Search for the cell housing the specified text and yield its [X, Y] center coordinate. 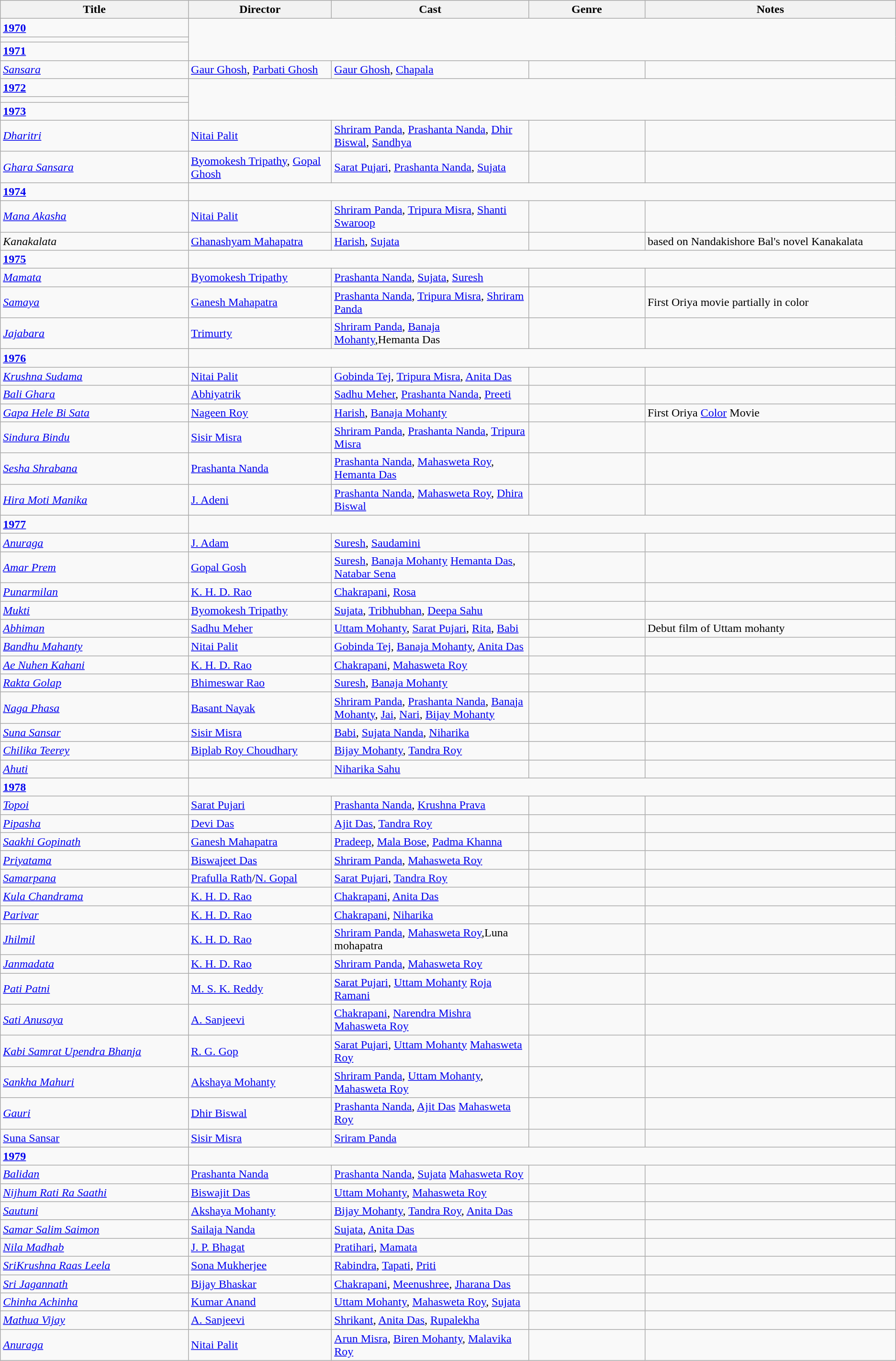
Prashanta Nanda, Sujata Mahasweta Roy [430, 1174]
First Oriya Color Movie [770, 413]
J. Adam [260, 542]
Mathua Vijay [95, 1320]
Sarat Pujari [260, 805]
Abhiyatrik [260, 394]
Sona Mukherjee [260, 1265]
1979 [95, 1156]
Prashanta Nanda, Tripura Misra, Shriram Panda [430, 303]
1977 [95, 524]
Devi Das [260, 823]
Suresh, Banaja Mohanty Hemanta Das, Natabar Sena [430, 567]
Parivar [95, 915]
Uttam Mohanty, Mahasweta Roy, Sujata [430, 1302]
Chakrapani, Narendra Mishra Mahasweta Roy [430, 1020]
Abhiman [95, 629]
Jajabara [95, 333]
Harish, Banaja Mohanty [430, 413]
J. P. Bhagat [260, 1247]
Sailaja Nanda [260, 1229]
Biswajeet Das [260, 860]
1978 [95, 787]
Shriram Panda, Prashanta Nanda, Tripura Misra [430, 438]
1974 [95, 191]
Shriram Panda, Uttam Mohanty, Mahasweta Roy [430, 1082]
Biswajit Das [260, 1192]
Gaur Ghosh, Parbati Ghosh [260, 69]
Dharitri [95, 136]
Priyatama [95, 860]
Sankha Mahuri [95, 1082]
Sarat Pujari, Uttam Mohanty Roja Ramani [430, 989]
Janmadata [95, 964]
Jhilmil [95, 939]
Shriram Panda, Prashanta Nanda, Dhir Biswal, Sandhya [430, 136]
Kabi Samrat Upendra Bhanja [95, 1051]
1976 [95, 358]
First Oriya movie partially in color [770, 303]
Sujata, Tribhubhan, Deepa Sahu [430, 610]
Sri Jagannath [95, 1283]
Director [260, 10]
Basant Nayak [260, 708]
1973 [95, 111]
Samarpana [95, 878]
Gobinda Tej, Tripura Misra, Anita Das [430, 376]
Sansara [95, 69]
Balidan [95, 1174]
Samar Salim Saimon [95, 1229]
Gopal Gosh [260, 567]
Sarat Pujari, Prashanta Nanda, Sujata [430, 167]
Sadhu Meher, Prashanta Nanda, Preeti [430, 394]
Prashanta Nanda, Krushna Prava [430, 805]
1971 [95, 51]
Chilika Teerey [95, 751]
Sindura Bindu [95, 438]
Punarmilan [95, 592]
Babi, Sujata Nanda, Niharika [430, 732]
Genre [587, 10]
Amar Prem [95, 567]
Bandhu Mahanty [95, 647]
Sriram Panda [430, 1138]
Sarat Pujari, Uttam Mohanty Mahasweta Roy [430, 1051]
Nijhum Rati Ra Saathi [95, 1192]
Sesha Shrabana [95, 468]
Dhir Biswal [260, 1114]
1972 [95, 88]
Ahuti [95, 769]
Chakrapani, Meenushree, Jharana Das [430, 1283]
Rabindra, Tapati, Priti [430, 1265]
Gauri [95, 1114]
M. S. K. Reddy [260, 989]
1970 [95, 28]
based on Nandakishore Bal's novel Kanakalata [770, 241]
SriKrushna Raas Leela [95, 1265]
Ajit Das, Tandra Roy [430, 823]
Gaur Ghosh, Chapala [430, 69]
Bijay Mohanty, Tandra Roy, Anita Das [430, 1211]
Pratihari, Mamata [430, 1247]
Suresh, Banaja Mohanty [430, 683]
Shriram Panda, Tripura Misra, Shanti Swaroop [430, 216]
Nageen Roy [260, 413]
Harish, Sujata [430, 241]
Hira Moti Manika [95, 500]
Kula Chandrama [95, 896]
Saakhi Gopinath [95, 842]
Bhimeswar Rao [260, 683]
Kanakalata [95, 241]
Prashanta Nanda, Mahasweta Roy, Hemanta Das [430, 468]
Krushna Sudama [95, 376]
Pradeep, Mala Bose, Padma Khanna [430, 842]
Sautuni [95, 1211]
Prashanta Nanda, Ajit Das Mahasweta Roy [430, 1114]
Sarat Pujari, Tandra Roy [430, 878]
Sadhu Meher [260, 629]
J. Adeni [260, 500]
Pipasha [95, 823]
Ghara Sansara [95, 167]
Trimurty [260, 333]
Ghanashyam Mahapatra [260, 241]
Rakta Golap [95, 683]
Ae Nuhen Kahani [95, 665]
Gapa Hele Bi Sata [95, 413]
Niharika Sahu [430, 769]
Suresh, Saudamini [430, 542]
Sujata, Anita Das [430, 1229]
Shrikant, Anita Das, Rupalekha [430, 1320]
Mukti [95, 610]
Debut film of Uttam mohanty [770, 629]
Chakrapani, Rosa [430, 592]
Chakrapani, Anita Das [430, 896]
Kumar Anand [260, 1302]
Prashanta Nanda, Sujata, Suresh [430, 278]
Mana Akasha [95, 216]
Byomokesh Tripathy, Gopal Ghosh [260, 167]
Cast [430, 10]
Bijay Mohanty, Tandra Roy [430, 751]
Topoi [95, 805]
Chakrapani, Mahasweta Roy [430, 665]
Pati Patni [95, 989]
Shriram Panda, Prashanta Nanda, Banaja Mohanty, Jai, Nari, Bijay Mohanty [430, 708]
Uttam Mohanty, Mahasweta Roy [430, 1192]
Chakrapani, Niharika [430, 915]
Chinha Achinha [95, 1302]
Sati Anusaya [95, 1020]
Title [95, 10]
R. G. Gop [260, 1051]
Prafulla Rath/N. Gopal [260, 878]
Uttam Mohanty, Sarat Pujari, Rita, Babi [430, 629]
Notes [770, 10]
1975 [95, 259]
Naga Phasa [95, 708]
Prashanta Nanda, Mahasweta Roy, Dhira Biswal [430, 500]
Samaya [95, 303]
Bali Ghara [95, 394]
Gobinda Tej, Banaja Mohanty, Anita Das [430, 647]
Shriram Panda, Banaja Mohanty,Hemanta Das [430, 333]
Shriram Panda, Mahasweta Roy,Luna mohapatra [430, 939]
Biplab Roy Choudhary [260, 751]
Bijay Bhaskar [260, 1283]
Nila Madhab [95, 1247]
Mamata [95, 278]
Arun Misra, Biren Mohanty, Malavika Roy [430, 1345]
